Search for the cell housing the specified text and yield its (x, y) center coordinate. 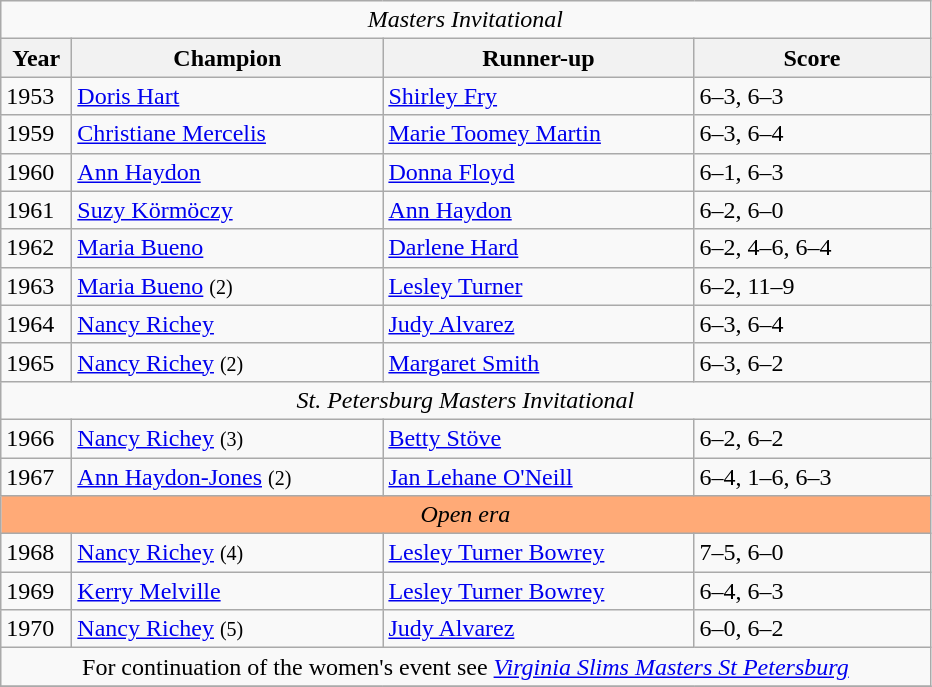
1960 (36, 172)
1969 (36, 591)
6–3, 6–2 (812, 362)
Darlene Hard (538, 248)
Nancy Richey (5) (228, 629)
1965 (36, 362)
Suzy Körmöczy (228, 210)
1959 (36, 134)
1953 (36, 96)
Champion (228, 58)
6–4, 1–6, 6–3 (812, 477)
Donna Floyd (538, 172)
Christiane Mercelis (228, 134)
Runner-up (538, 58)
1964 (36, 324)
1968 (36, 553)
Betty Stöve (538, 438)
6–4, 6–3 (812, 591)
Lesley Turner (538, 286)
6–2, 6–2 (812, 438)
Margaret Smith (538, 362)
6–2, 4–6, 6–4 (812, 248)
Jan Lehane O'Neill (538, 477)
For continuation of the women's event see Virginia Slims Masters St Petersburg (466, 667)
1962 (36, 248)
Maria Bueno (2) (228, 286)
6–2, 6–0 (812, 210)
Nancy Richey (2) (228, 362)
1963 (36, 286)
Kerry Melville (228, 591)
Marie Toomey Martin (538, 134)
6–2, 11–9 (812, 286)
Nancy Richey (3) (228, 438)
1966 (36, 438)
6–1, 6–3 (812, 172)
6–3, 6–3 (812, 96)
Nancy Richey (228, 324)
Maria Bueno (228, 248)
St. Petersburg Masters Invitational (466, 400)
Score (812, 58)
1961 (36, 210)
1967 (36, 477)
1970 (36, 629)
6–0, 6–2 (812, 629)
Shirley Fry (538, 96)
Year (36, 58)
7–5, 6–0 (812, 553)
Open era (466, 515)
Ann Haydon-Jones (2) (228, 477)
Nancy Richey (4) (228, 553)
Doris Hart (228, 96)
Masters Invitational (466, 20)
